Output the (x, y) coordinate of the center of the cell containing the given text.  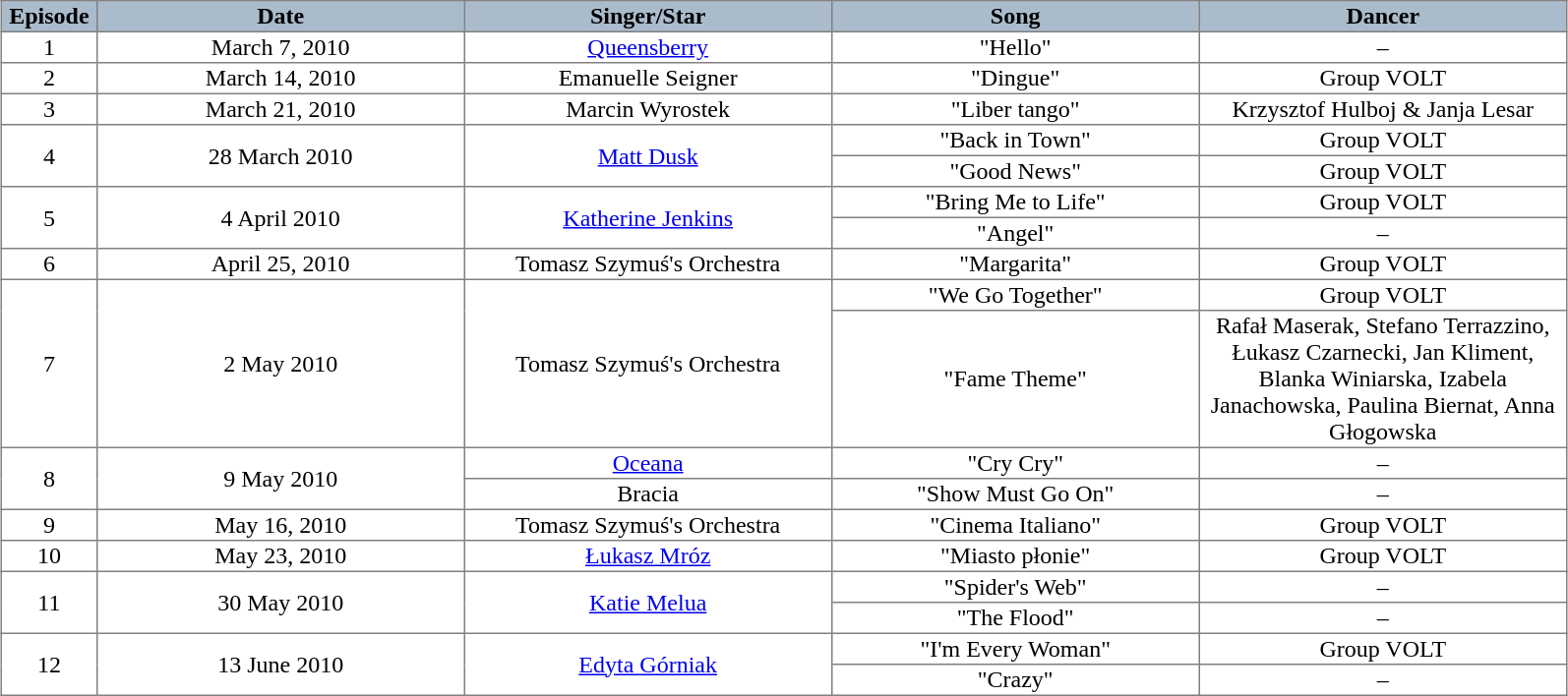
"Good News" (1015, 171)
9 (49, 525)
May 16, 2010 (280, 525)
Rafał Maserak, Stefano Terrazzino, Łukasz Czarnecki, Jan Kliment, Blanka Winiarska, Izabela Janachowska, Paulina Biernat, Anna Głogowska (1383, 379)
8 (49, 478)
1 (49, 47)
"Spider's Web" (1015, 587)
2 (49, 79)
"Cinema Italiano" (1015, 525)
12 (49, 665)
"The Flood" (1015, 618)
March 14, 2010 (280, 79)
Queensberry (648, 47)
Bracia (648, 494)
"Fame Theme" (1015, 379)
6 (49, 264)
Krzysztof Hulboj & Janja Lesar (1383, 109)
Singer/Star (648, 17)
"Dingue" (1015, 79)
Matt Dusk (648, 155)
"Cry Cry" (1015, 463)
"Hello" (1015, 47)
4 April 2010 (280, 218)
"Bring Me to Life" (1015, 203)
10 (49, 556)
"Miasto płonie" (1015, 556)
Emanuelle Seigner (648, 79)
"Back in Town" (1015, 141)
April 25, 2010 (280, 264)
"Margarita" (1015, 264)
28 March 2010 (280, 155)
9 May 2010 (280, 478)
11 (49, 602)
March 21, 2010 (280, 109)
March 7, 2010 (280, 47)
"Angel" (1015, 233)
Edyta Górniak (648, 665)
4 (49, 155)
"Liber tango" (1015, 109)
3 (49, 109)
30 May 2010 (280, 602)
May 23, 2010 (280, 556)
Dancer (1383, 17)
Łukasz Mróz (648, 556)
Oceana (648, 463)
Song (1015, 17)
5 (49, 218)
"Show Must Go On" (1015, 494)
"Crazy" (1015, 680)
7 (49, 364)
Episode (49, 17)
2 May 2010 (280, 364)
"I'm Every Woman" (1015, 649)
13 June 2010 (280, 665)
Marcin Wyrostek (648, 109)
"We Go Together" (1015, 295)
Katherine Jenkins (648, 218)
Date (280, 17)
Katie Melua (648, 602)
